Locate the cell with the specified text and output its [X, Y] center coordinate. 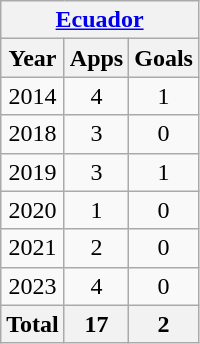
2021 [33, 248]
Ecuador [100, 20]
Year [33, 58]
Apps [96, 58]
2019 [33, 172]
Total [33, 324]
Goals [164, 58]
2023 [33, 286]
2014 [33, 96]
2018 [33, 134]
17 [96, 324]
2020 [33, 210]
